Return [X, Y] of the center of cell containing provided text 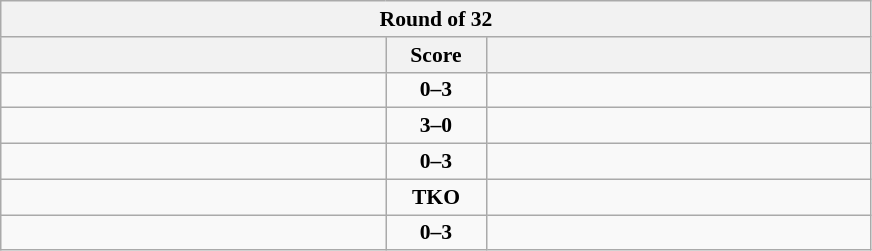
3–0 [436, 126]
TKO [436, 197]
Round of 32 [436, 19]
Score [436, 55]
